Provide the (x, y) coordinate of the cell's center where the given text is located.  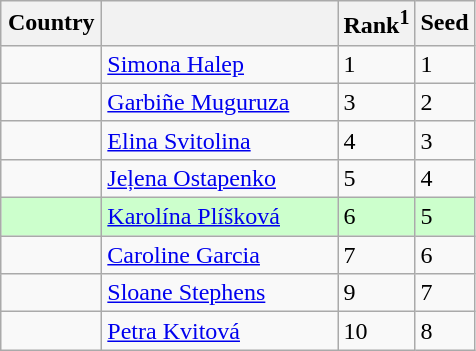
Simona Halep (220, 64)
Garbiñe Muguruza (220, 102)
8 (444, 331)
Country (52, 24)
Seed (444, 24)
Petra Kvitová (220, 331)
2 (444, 102)
Caroline Garcia (220, 255)
Elina Svitolina (220, 140)
Sloane Stephens (220, 293)
Karolína Plíšková (220, 217)
Jeļena Ostapenko (220, 178)
Rank1 (376, 24)
10 (376, 331)
9 (376, 293)
